From the cell containing the given text, extract its center point as [X, Y] coordinate. 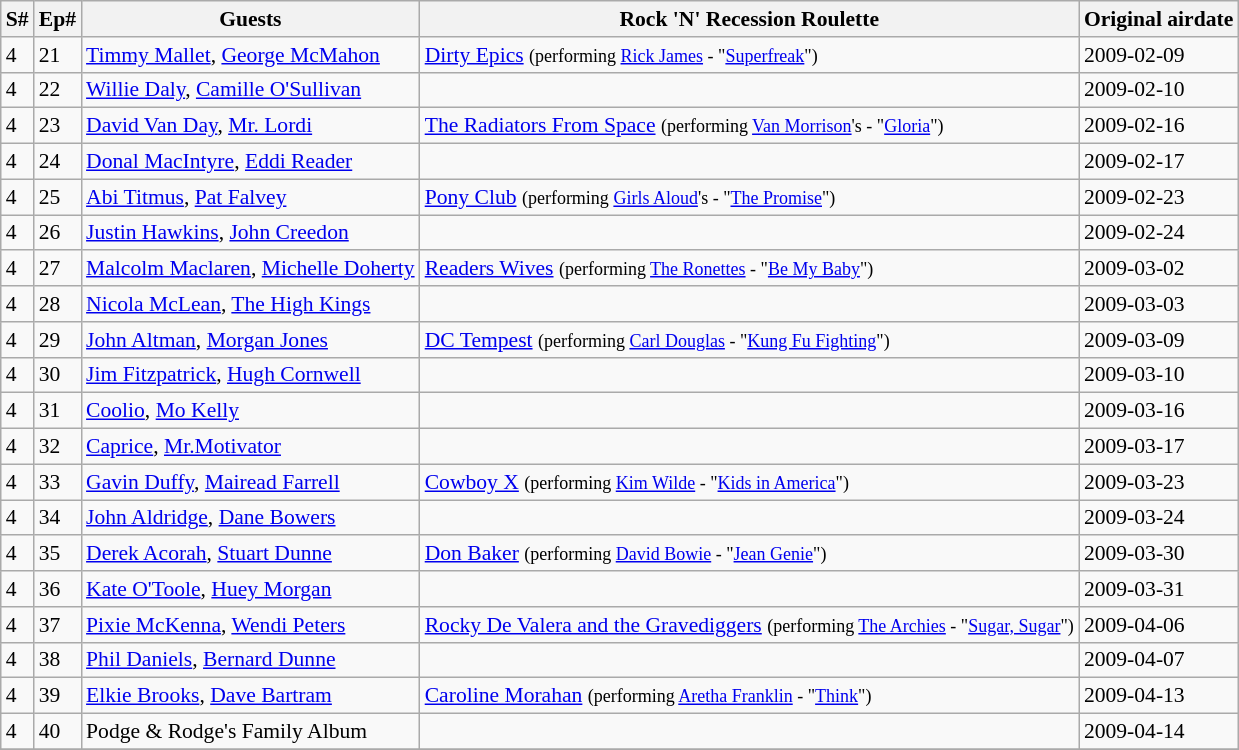
2009-03-09 [1158, 340]
21 [58, 55]
36 [58, 589]
DC Tempest (performing Carl Douglas - "Kung Fu Fighting") [750, 340]
31 [58, 411]
37 [58, 625]
38 [58, 660]
2009-02-10 [1158, 90]
30 [58, 375]
Pony Club (performing Girls Aloud's - "The Promise") [750, 197]
Pixie McKenna, Wendi Peters [250, 625]
2009-04-13 [1158, 696]
Caroline Morahan (performing Aretha Franklin - "Think") [750, 696]
40 [58, 732]
29 [58, 340]
2009-03-17 [1158, 447]
27 [58, 269]
2009-04-14 [1158, 732]
Original airdate [1158, 19]
Guests [250, 19]
David Van Day, Mr. Lordi [250, 126]
33 [58, 482]
2009-03-23 [1158, 482]
Abi Titmus, Pat Falvey [250, 197]
2009-02-24 [1158, 233]
Rock 'N' Recession Roulette [750, 19]
2009-02-16 [1158, 126]
Willie Daly, Camille O'Sullivan [250, 90]
22 [58, 90]
Jim Fitzpatrick, Hugh Cornwell [250, 375]
2009-03-16 [1158, 411]
Nicola McLean, The High Kings [250, 304]
Gavin Duffy, Mairead Farrell [250, 482]
2009-03-31 [1158, 589]
Elkie Brooks, Dave Bartram [250, 696]
Kate O'Toole, Huey Morgan [250, 589]
Caprice, Mr.Motivator [250, 447]
Ep# [58, 19]
Readers Wives (performing The Ronettes - "Be My Baby") [750, 269]
Don Baker (performing David Bowie - "Jean Genie") [750, 554]
2009-02-23 [1158, 197]
25 [58, 197]
35 [58, 554]
Malcolm Maclaren, Michelle Doherty [250, 269]
Cowboy X (performing Kim Wilde - "Kids in America") [750, 482]
S# [18, 19]
2009-02-09 [1158, 55]
2009-04-06 [1158, 625]
Coolio, Mo Kelly [250, 411]
28 [58, 304]
Dirty Epics (performing Rick James - "Superfreak") [750, 55]
26 [58, 233]
2009-03-10 [1158, 375]
Derek Acorah, Stuart Dunne [250, 554]
2009-03-30 [1158, 554]
2009-03-24 [1158, 518]
32 [58, 447]
23 [58, 126]
Podge & Rodge's Family Album [250, 732]
John Altman, Morgan Jones [250, 340]
The Radiators From Space (performing Van Morrison's - "Gloria") [750, 126]
John Aldridge, Dane Bowers [250, 518]
2009-03-03 [1158, 304]
39 [58, 696]
Phil Daniels, Bernard Dunne [250, 660]
24 [58, 162]
Justin Hawkins, John Creedon [250, 233]
2009-04-07 [1158, 660]
Timmy Mallet, George McMahon [250, 55]
2009-03-02 [1158, 269]
Donal MacIntyre, Eddi Reader [250, 162]
34 [58, 518]
2009-02-17 [1158, 162]
Rocky De Valera and the Gravediggers (performing The Archies - "Sugar, Sugar") [750, 625]
